For the text-containing cell, return its midpoint in (X, Y) coordinate format. 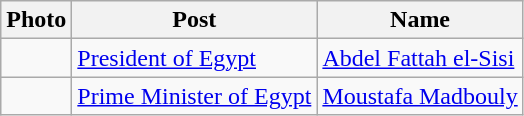
Moustafa Madbouly (420, 96)
Name (420, 20)
Abdel Fattah el-Sisi (420, 58)
President of Egypt (194, 58)
Prime Minister of Egypt (194, 96)
Post (194, 20)
Photo (36, 20)
